Output the [x, y] coordinate of the center of the cell containing the given text.  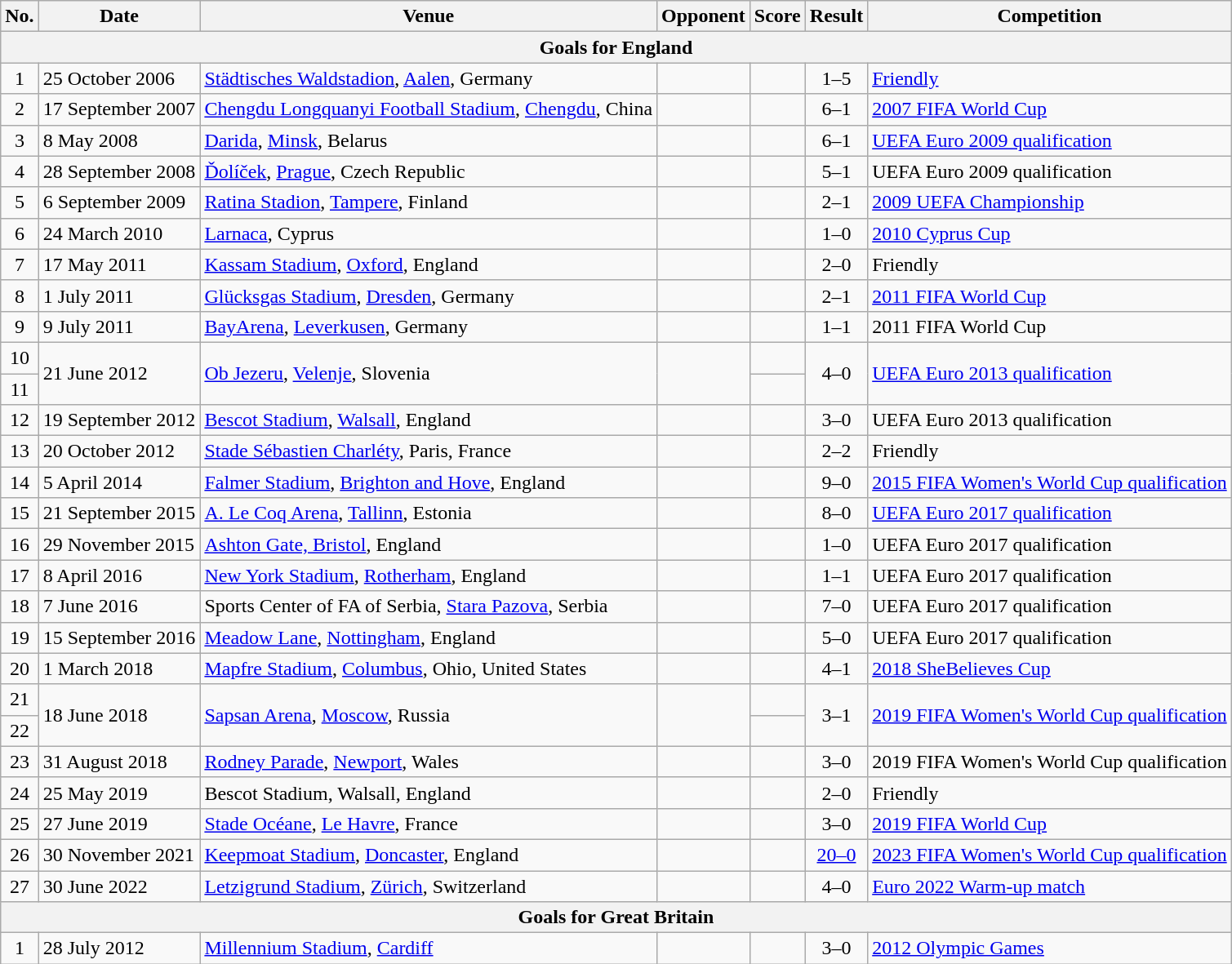
8 April 2016 [119, 575]
2015 FIFA Women's World Cup qualification [1050, 482]
6 September 2009 [119, 202]
Chengdu Longquanyi Football Stadium, Chengdu, China [429, 109]
13 [20, 451]
Falmer Stadium, Brighton and Hove, England [429, 482]
3–1 [836, 715]
Venue [429, 16]
2019 FIFA World Cup [1050, 824]
29 November 2015 [119, 544]
22 [20, 731]
Larnaca, Cyprus [429, 233]
21 June 2012 [119, 373]
Date [119, 16]
Mapfre Stadium, Columbus, Ohio, United States [429, 669]
9 [20, 327]
2 [20, 109]
Kassam Stadium, Oxford, England [429, 264]
9 July 2011 [119, 327]
27 June 2019 [119, 824]
24 [20, 793]
Goals for Great Britain [616, 917]
7 [20, 264]
21 [20, 700]
5–0 [836, 637]
3 [20, 140]
Ďolíček, Prague, Czech Republic [429, 171]
23 [20, 762]
2–2 [836, 451]
9–0 [836, 482]
30 June 2022 [119, 886]
8 May 2008 [119, 140]
Sports Center of FA of Serbia, Stara Pazova, Serbia [429, 606]
21 September 2015 [119, 513]
6 [20, 233]
24 March 2010 [119, 233]
8 [20, 295]
Opponent [704, 16]
Result [836, 16]
Ashton Gate, Bristol, England [429, 544]
Stade Sébastien Charléty, Paris, France [429, 451]
Darida, Minsk, Belarus [429, 140]
A. Le Coq Arena, Tallinn, Estonia [429, 513]
2007 FIFA World Cup [1050, 109]
Millennium Stadium, Cardiff [429, 948]
5–1 [836, 171]
Rodney Parade, Newport, Wales [429, 762]
4–1 [836, 669]
26 [20, 855]
11 [20, 389]
18 [20, 606]
20 [20, 669]
Städtisches Waldstadion, Aalen, Germany [429, 78]
Euro 2022 Warm-up match [1050, 886]
1–5 [836, 78]
7 June 2016 [119, 606]
Score [777, 16]
12 [20, 420]
BayArena, Leverkusen, Germany [429, 327]
No. [20, 16]
15 [20, 513]
20–0 [836, 855]
5 April 2014 [119, 482]
4 [20, 171]
31 August 2018 [119, 762]
18 June 2018 [119, 715]
1 March 2018 [119, 669]
15 September 2016 [119, 637]
30 November 2021 [119, 855]
25 [20, 824]
28 July 2012 [119, 948]
10 [20, 358]
Ob Jezeru, Velenje, Slovenia [429, 373]
Sapsan Arena, Moscow, Russia [429, 715]
Letzigrund Stadium, Zürich, Switzerland [429, 886]
8–0 [836, 513]
1 July 2011 [119, 295]
Meadow Lane, Nottingham, England [429, 637]
2012 Olympic Games [1050, 948]
2023 FIFA Women's World Cup qualification [1050, 855]
New York Stadium, Rotherham, England [429, 575]
Goals for England [616, 47]
25 May 2019 [119, 793]
Stade Océane, Le Havre, France [429, 824]
25 October 2006 [119, 78]
20 October 2012 [119, 451]
17 September 2007 [119, 109]
14 [20, 482]
2018 SheBelieves Cup [1050, 669]
17 May 2011 [119, 264]
Competition [1050, 16]
5 [20, 202]
19 September 2012 [119, 420]
Ratina Stadion, Tampere, Finland [429, 202]
28 September 2008 [119, 171]
16 [20, 544]
Glücksgas Stadium, Dresden, Germany [429, 295]
2010 Cyprus Cup [1050, 233]
17 [20, 575]
27 [20, 886]
7–0 [836, 606]
2009 UEFA Championship [1050, 202]
19 [20, 637]
Keepmoat Stadium, Doncaster, England [429, 855]
